Output the (X, Y) coordinate of the center of the cell containing the given text.  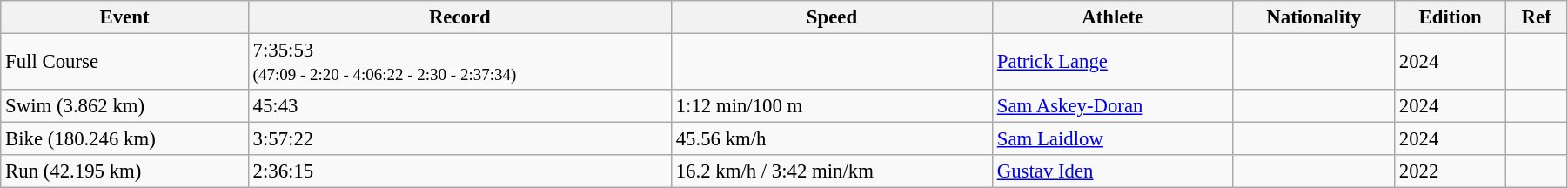
2:36:15 (459, 171)
Athlete (1112, 17)
Ref (1537, 17)
Sam Askey-Doran (1112, 106)
Patrick Lange (1112, 63)
45:43 (459, 106)
7:35:53 (47:09 - 2:20 - 4:06:22 - 2:30 - 2:37:34) (459, 63)
Bike (180.246 km) (125, 139)
16.2 km/h / 3:42 min/km (832, 171)
Event (125, 17)
1:12 min/100 m (832, 106)
Swim (3.862 km) (125, 106)
Record (459, 17)
Run (42.195 km) (125, 171)
Sam Laidlow (1112, 139)
Speed (832, 17)
Gustav Iden (1112, 171)
Full Course (125, 63)
3:57:22 (459, 139)
Edition (1450, 17)
45.56 km/h (832, 139)
2022 (1450, 171)
Nationality (1314, 17)
